Pinpoint the cell where the given text exists, returning its (X, Y) midpoint coordinate. 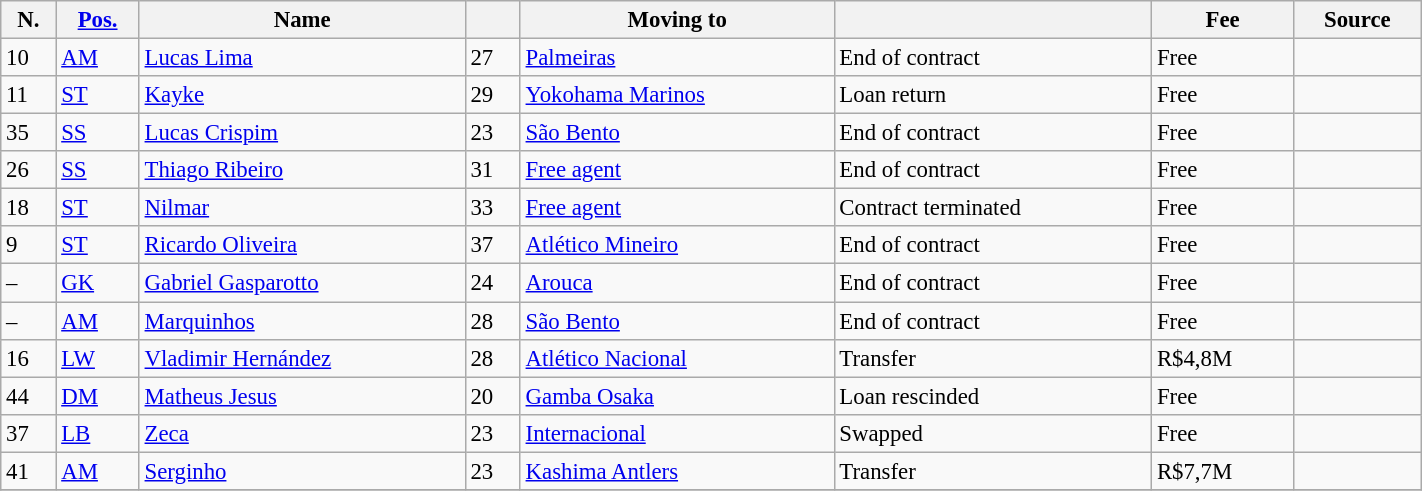
Kayke (302, 95)
18 (28, 208)
Kashima Antlers (677, 471)
35 (28, 133)
Fee (1223, 20)
31 (492, 170)
Name (302, 20)
9 (28, 245)
Arouca (677, 283)
Moving to (677, 20)
Marquinhos (302, 321)
Source (1358, 20)
27 (492, 58)
Vladimir Hernández (302, 358)
Atlético Nacional (677, 358)
41 (28, 471)
Serginho (302, 471)
Gabriel Gasparotto (302, 283)
16 (28, 358)
11 (28, 95)
GK (98, 283)
Yokohama Marinos (677, 95)
Contract terminated (993, 208)
24 (492, 283)
Lucas Crispim (302, 133)
Gamba Osaka (677, 396)
Atlético Mineiro (677, 245)
Palmeiras (677, 58)
Zeca (302, 433)
29 (492, 95)
Ricardo Oliveira (302, 245)
LB (98, 433)
26 (28, 170)
Nilmar (302, 208)
Thiago Ribeiro (302, 170)
DM (98, 396)
Internacional (677, 433)
R$7,7M (1223, 471)
Loan return (993, 95)
Swapped (993, 433)
20 (492, 396)
44 (28, 396)
10 (28, 58)
Lucas Lima (302, 58)
Pos. (98, 20)
Loan rescinded (993, 396)
33 (492, 208)
Matheus Jesus (302, 396)
LW (98, 358)
N. (28, 20)
R$4,8M (1223, 358)
